Identify which cell holds the provided text, then report its (x, y) central coordinate. 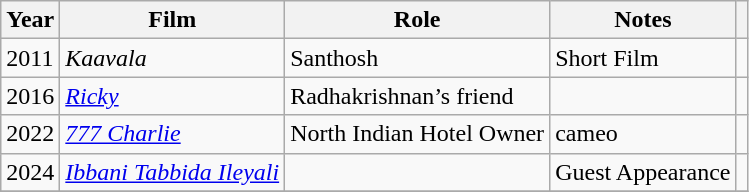
777 Charlie (172, 134)
Radhakrishnan’s friend (418, 96)
Santhosh (418, 58)
Role (418, 20)
Ibbani Tabbida Ileyali (172, 172)
cameo (643, 134)
2022 (30, 134)
Notes (643, 20)
North Indian Hotel Owner (418, 134)
Guest Appearance (643, 172)
2016 (30, 96)
Short Film (643, 58)
2011 (30, 58)
2024 (30, 172)
Ricky (172, 96)
Film (172, 20)
Year (30, 20)
Kaavala (172, 58)
